Return (x, y) of the center of cell containing provided text 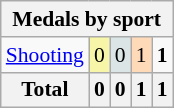
Medals by sport (87, 19)
Shooting (45, 55)
Total (45, 90)
